Output the (X, Y) coordinate of the center of the cell containing the given text.  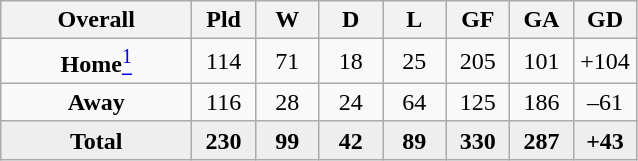
186 (542, 102)
GD (605, 20)
125 (478, 102)
Away (96, 102)
L (414, 20)
18 (351, 62)
101 (542, 62)
230 (224, 140)
42 (351, 140)
D (351, 20)
Overall (96, 20)
287 (542, 140)
28 (287, 102)
205 (478, 62)
71 (287, 62)
89 (414, 140)
114 (224, 62)
Total (96, 140)
64 (414, 102)
Home1 (96, 62)
330 (478, 140)
Pld (224, 20)
116 (224, 102)
GA (542, 20)
99 (287, 140)
24 (351, 102)
GF (478, 20)
+104 (605, 62)
+43 (605, 140)
25 (414, 62)
–61 (605, 102)
W (287, 20)
